Provide the [x, y] coordinate of the cell's center where the given text is located.  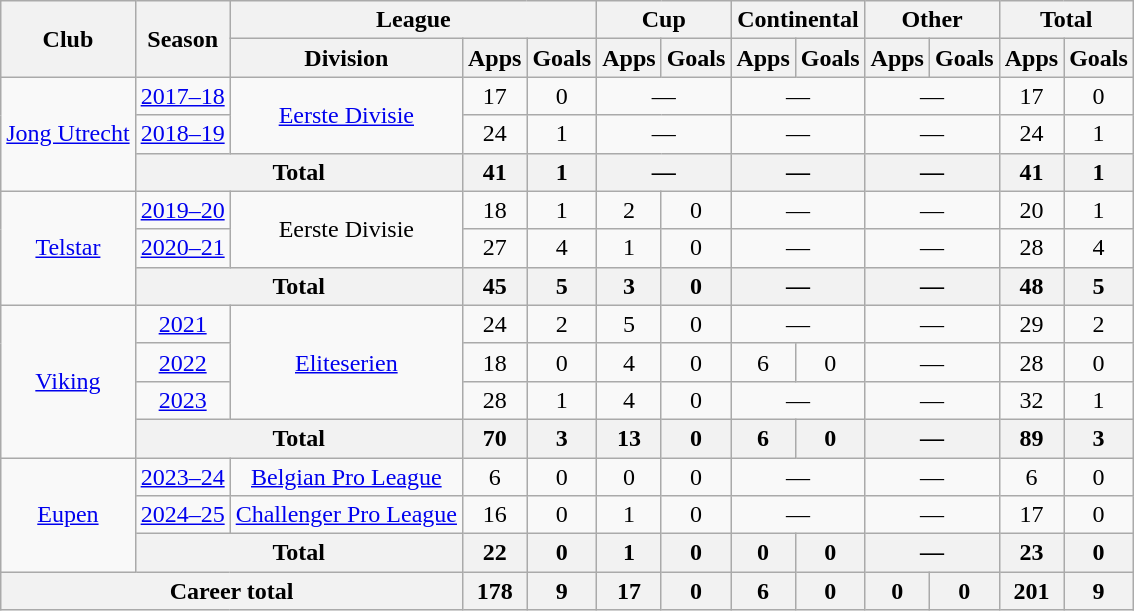
Career total [232, 591]
Viking [68, 381]
2017–18 [182, 96]
27 [494, 248]
13 [629, 438]
2022 [182, 362]
70 [494, 438]
2020–21 [182, 248]
16 [494, 515]
Season [182, 39]
2023–24 [182, 477]
22 [494, 553]
45 [494, 286]
Cup [664, 20]
Telstar [68, 248]
Jong Utrecht [68, 134]
32 [1031, 400]
178 [494, 591]
201 [1031, 591]
2021 [182, 324]
23 [1031, 553]
Eupen [68, 515]
Division [346, 58]
89 [1031, 438]
20 [1031, 210]
2019–20 [182, 210]
Eliteserien [346, 362]
Other [932, 20]
Club [68, 39]
48 [1031, 286]
Challenger Pro League [346, 515]
League [413, 20]
Continental [798, 20]
2024–25 [182, 515]
2018–19 [182, 134]
2023 [182, 400]
29 [1031, 324]
Belgian Pro League [346, 477]
